Capture the cell that displays the provided text and extract its (X, Y) central coordinate. 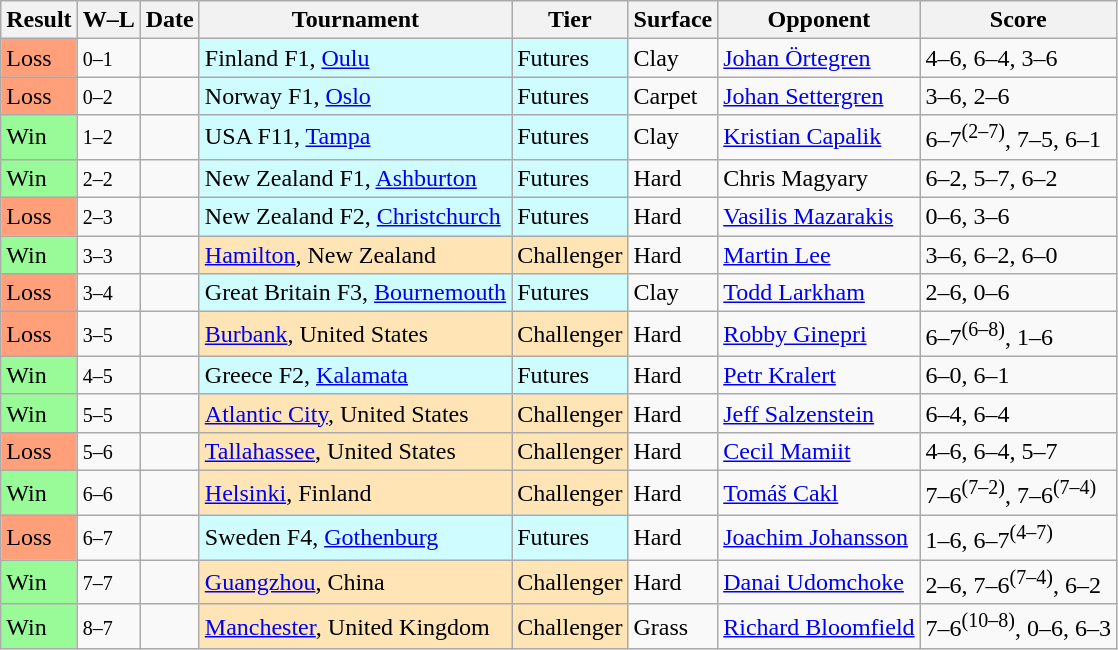
Date (170, 20)
6–6 (108, 492)
2–3 (108, 217)
8–7 (108, 626)
Burbank, United States (355, 334)
1–2 (108, 138)
Robby Ginepri (819, 334)
Carpet (673, 96)
USA F11, Tampa (355, 138)
Chris Magyary (819, 178)
7–6(10–8), 0–6, 6–3 (1018, 626)
Petr Kralert (819, 375)
6–2, 5–7, 6–2 (1018, 178)
Tallahassee, United States (355, 451)
Guangzhou, China (355, 582)
Tomáš Cakl (819, 492)
3–3 (108, 255)
3–4 (108, 293)
Kristian Capalik (819, 138)
2–6, 0–6 (1018, 293)
7–7 (108, 582)
Hamilton, New Zealand (355, 255)
2–6, 7–6(7–4), 6–2 (1018, 582)
3–6, 6–2, 6–0 (1018, 255)
Great Britain F3, Bournemouth (355, 293)
3–5 (108, 334)
4–6, 6–4, 3–6 (1018, 58)
Grass (673, 626)
W–L (108, 20)
Martin Lee (819, 255)
3–6, 2–6 (1018, 96)
5–5 (108, 413)
Jeff Salzenstein (819, 413)
Johan Örtegren (819, 58)
7–6(7–2), 7–6(7–4) (1018, 492)
1–6, 6–7(4–7) (1018, 538)
Surface (673, 20)
Greece F2, Kalamata (355, 375)
0–1 (108, 58)
Danai Udomchoke (819, 582)
Tier (570, 20)
Helsinki, Finland (355, 492)
6–7 (108, 538)
Sweden F4, Gothenburg (355, 538)
5–6 (108, 451)
Cecil Mamiit (819, 451)
6–7(2–7), 7–5, 6–1 (1018, 138)
New Zealand F1, Ashburton (355, 178)
6–7(6–8), 1–6 (1018, 334)
Vasilis Mazarakis (819, 217)
Opponent (819, 20)
Johan Settergren (819, 96)
6–0, 6–1 (1018, 375)
Todd Larkham (819, 293)
Finland F1, Oulu (355, 58)
Joachim Johansson (819, 538)
Manchester, United Kingdom (355, 626)
4–6, 6–4, 5–7 (1018, 451)
Result (39, 20)
4–5 (108, 375)
Richard Bloomfield (819, 626)
Score (1018, 20)
Atlantic City, United States (355, 413)
0–2 (108, 96)
New Zealand F2, Christchurch (355, 217)
0–6, 3–6 (1018, 217)
6–4, 6–4 (1018, 413)
Tournament (355, 20)
2–2 (108, 178)
Norway F1, Oslo (355, 96)
